Pinpoint the cell where the given text exists, returning its [X, Y] midpoint coordinate. 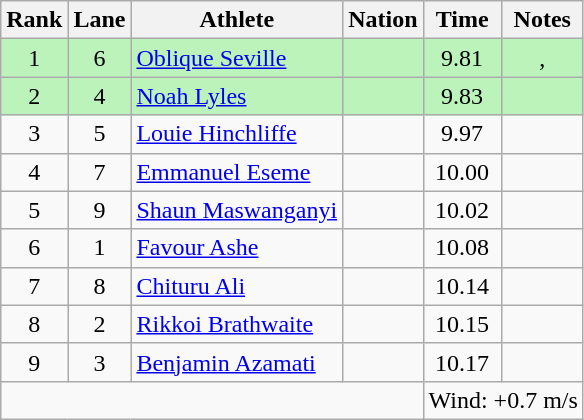
Benjamin Azamati [237, 362]
Time [462, 20]
Nation [383, 20]
Notes [542, 20]
9.81 [462, 58]
10.02 [462, 210]
Wind: +0.7 m/s [503, 400]
, [542, 58]
Emmanuel Eseme [237, 172]
9.97 [462, 134]
Lane [100, 20]
10.17 [462, 362]
9.83 [462, 96]
Athlete [237, 20]
Favour Ashe [237, 248]
Shaun Maswanganyi [237, 210]
Chituru Ali [237, 286]
Rikkoi Brathwaite [237, 324]
Louie Hinchliffe [237, 134]
10.15 [462, 324]
Oblique Seville [237, 58]
10.00 [462, 172]
10.08 [462, 248]
Noah Lyles [237, 96]
Rank [34, 20]
10.14 [462, 286]
